Pinpoint the cell where the given text exists, returning its (X, Y) midpoint coordinate. 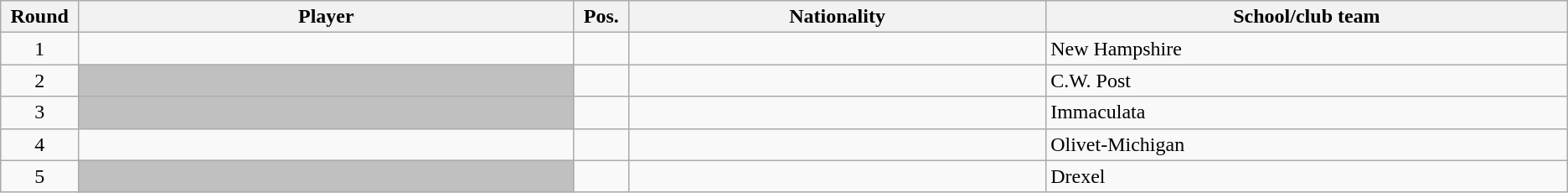
Immaculata (1307, 112)
C.W. Post (1307, 81)
School/club team (1307, 17)
Drexel (1307, 176)
3 (40, 112)
Olivet-Michigan (1307, 144)
Round (40, 17)
Player (327, 17)
New Hampshire (1307, 49)
2 (40, 81)
Nationality (838, 17)
4 (40, 144)
Pos. (601, 17)
1 (40, 49)
5 (40, 176)
